Provide the [x, y] coordinate of the cell's center where the given text is located.  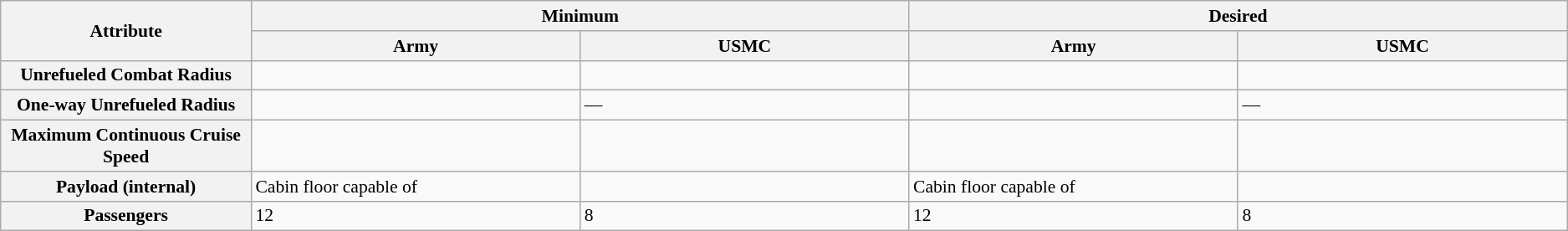
Payload (internal) [126, 187]
Passengers [126, 216]
Unrefueled Combat Radius [126, 75]
Maximum Continuous Cruise Speed [126, 146]
One-way Unrefueled Radius [126, 105]
Attribute [126, 30]
Minimum [580, 16]
Desired [1238, 16]
